From the cell containing the given text, extract its center point as (X, Y) coordinate. 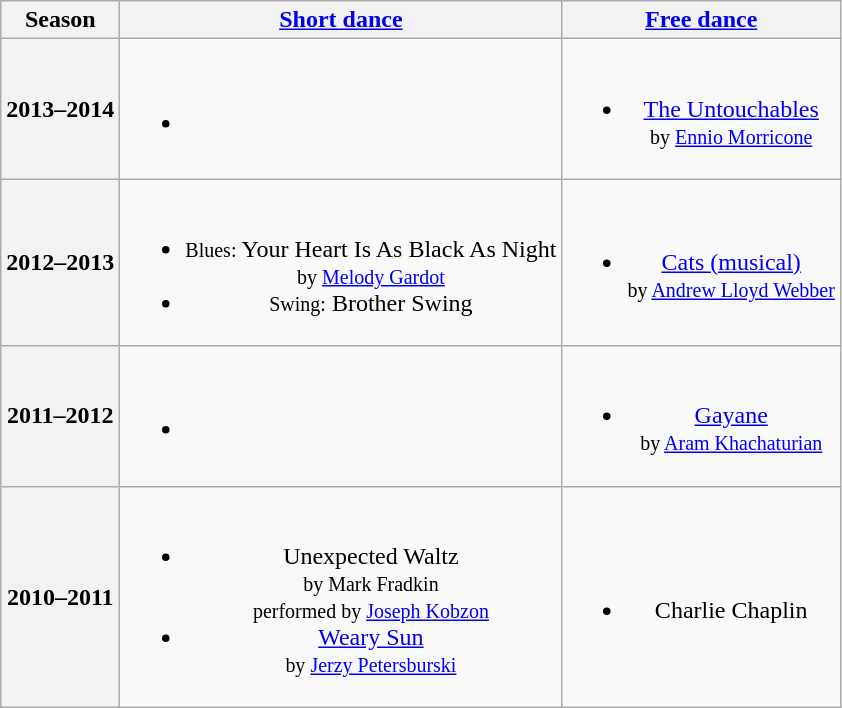
The Untouchables by Ennio Morricone (701, 109)
2013–2014 (60, 109)
Blues: Your Heart Is As Black As Night by Melody Gardot Swing: Brother Swing (341, 262)
Charlie Chaplin (701, 596)
2012–2013 (60, 262)
2011–2012 (60, 416)
Short dance (341, 20)
Season (60, 20)
Cats (musical) by Andrew Lloyd Webber (701, 262)
Gayane by Aram Khachaturian (701, 416)
Free dance (701, 20)
Unexpected Waltz by Mark Fradkin performed by Joseph Kobzon Weary Sun by Jerzy Petersburski (341, 596)
2010–2011 (60, 596)
